Provide the (x, y) coordinate of the cell's center where the given text is located.  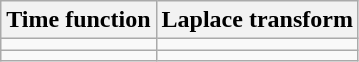
Time function (78, 20)
Laplace transform (257, 20)
